Determine the [X, Y] coordinate at the center of the cell enclosing the given text.  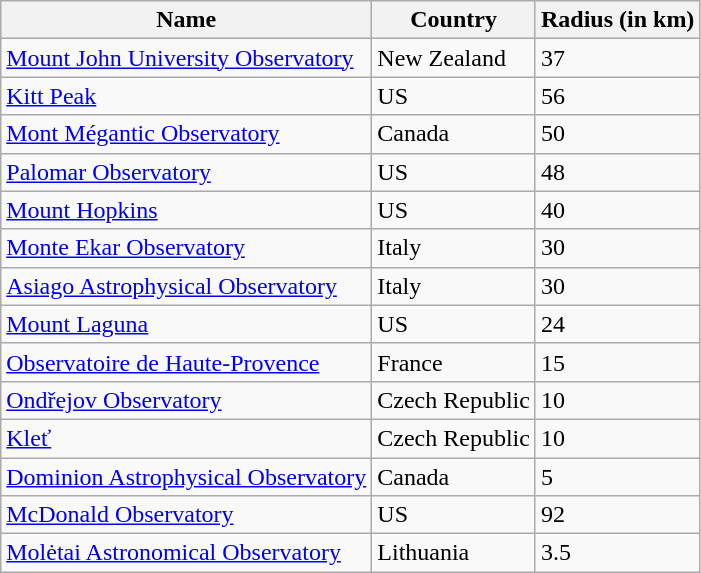
Kleť [186, 438]
3.5 [617, 553]
Asiago Astrophysical Observatory [186, 286]
Radius (in km) [617, 20]
Observatoire de Haute-Provence [186, 362]
Molėtai Astronomical Observatory [186, 553]
McDonald Observatory [186, 515]
Monte Ekar Observatory [186, 248]
50 [617, 134]
Dominion Astrophysical Observatory [186, 477]
37 [617, 58]
Ondřejov Observatory [186, 400]
Mont Mégantic Observatory [186, 134]
24 [617, 324]
Name [186, 20]
France [454, 362]
92 [617, 515]
15 [617, 362]
5 [617, 477]
Mount Hopkins [186, 210]
Country [454, 20]
Kitt Peak [186, 96]
Mount John University Observatory [186, 58]
40 [617, 210]
Mount Laguna [186, 324]
48 [617, 172]
New Zealand [454, 58]
Lithuania [454, 553]
56 [617, 96]
Palomar Observatory [186, 172]
